Return (X, Y) of the center of cell containing provided text 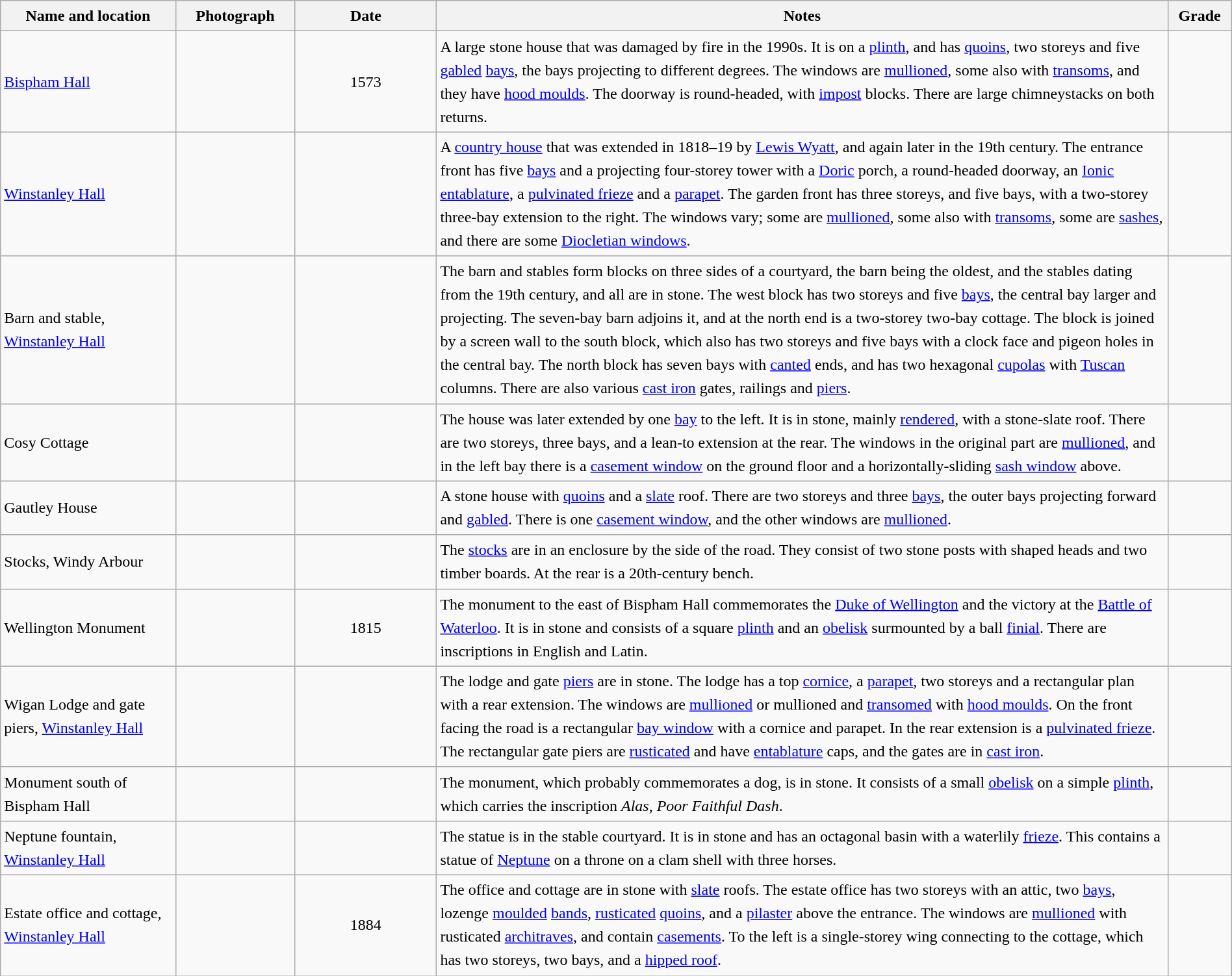
Name and location (88, 16)
Gautley House (88, 508)
Photograph (235, 16)
Grade (1200, 16)
Notes (802, 16)
Bispham Hall (88, 82)
Winstanley Hall (88, 194)
Wigan Lodge and gate piers, Winstanley Hall (88, 716)
1884 (366, 925)
1573 (366, 82)
Monument south of Bispham Hall (88, 794)
1815 (366, 628)
Estate office and cottage,Winstanley Hall (88, 925)
Date (366, 16)
Cosy Cottage (88, 442)
Stocks, Windy Arbour (88, 561)
Neptune fountain, Winstanley Hall (88, 847)
Wellington Monument (88, 628)
Barn and stable, Winstanley Hall (88, 330)
